For the text-containing cell, return its midpoint in (x, y) coordinate format. 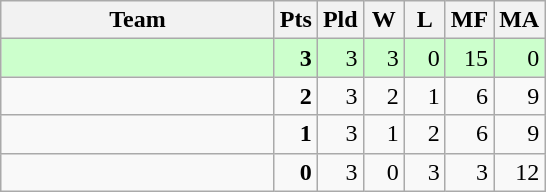
15 (469, 58)
L (424, 20)
MF (469, 20)
Pld (340, 20)
12 (520, 172)
Team (138, 20)
W (384, 20)
Pts (296, 20)
MA (520, 20)
